Identify which cell holds the provided text, then report its [X, Y] central coordinate. 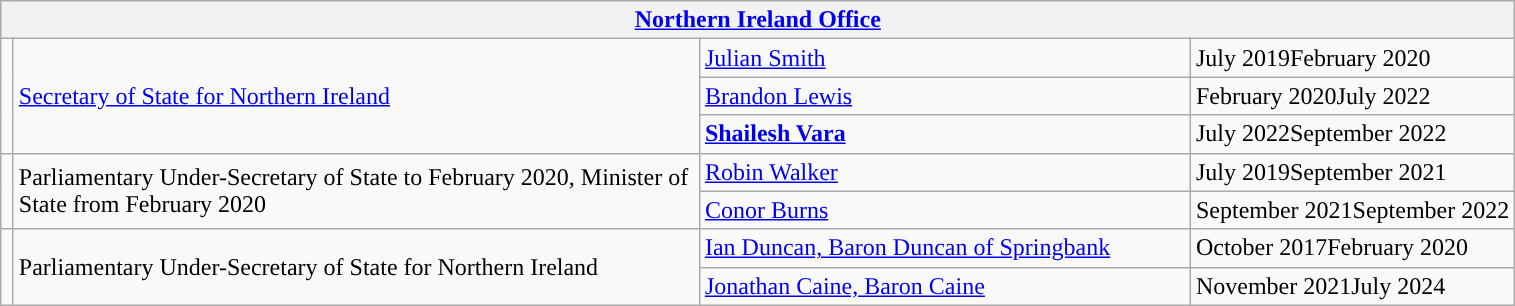
September 2021September 2022 [1352, 210]
Northern Ireland Office [758, 20]
Parliamentary Under-Secretary of State for Northern Ireland [356, 267]
October 2017February 2020 [1352, 248]
Secretary of State for Northern Ireland [356, 96]
November 2021July 2024 [1352, 286]
Brandon Lewis [944, 96]
Conor Burns [944, 210]
Parliamentary Under-Secretary of State to February 2020, Minister of State from February 2020 [356, 191]
July 2019September 2021 [1352, 172]
Ian Duncan, Baron Duncan of Springbank [944, 248]
Robin Walker [944, 172]
Jonathan Caine, Baron Caine [944, 286]
February 2020July 2022 [1352, 96]
July 2019February 2020 [1352, 58]
Shailesh Vara [944, 134]
July 2022September 2022 [1352, 134]
Julian Smith [944, 58]
